Extract the [X, Y] coordinate from the center of the cell holding the provided text.  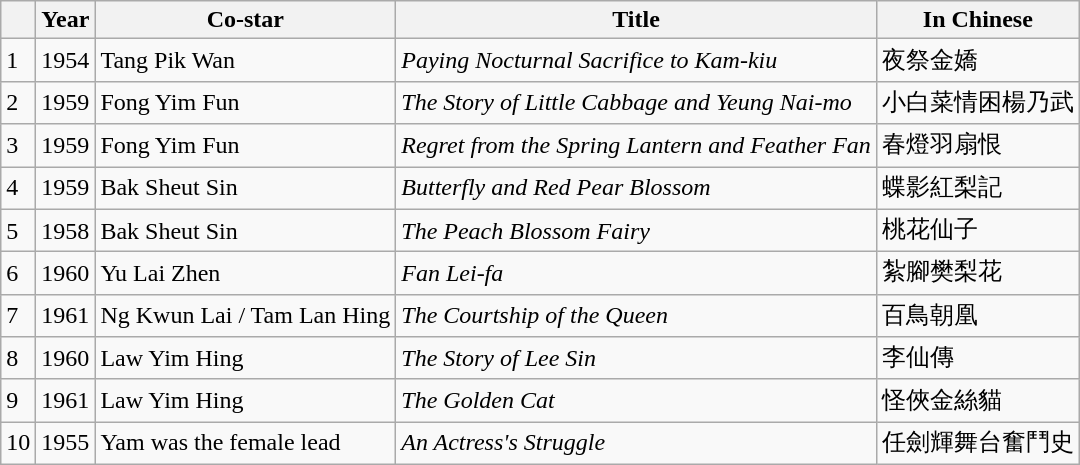
Butterfly and Red Pear Blossom [636, 188]
The Courtship of the Queen [636, 316]
3 [18, 146]
怪俠金絲貓 [978, 400]
The Story of Lee Sin [636, 358]
4 [18, 188]
春燈羽扇恨 [978, 146]
小白菜情困楊乃武 [978, 102]
李仙傳 [978, 358]
8 [18, 358]
Yam was the female lead [246, 444]
5 [18, 230]
Co-star [246, 20]
Paying Nocturnal Sacrifice to Kam-kiu [636, 60]
7 [18, 316]
Title [636, 20]
6 [18, 274]
1955 [66, 444]
The Peach Blossom Fairy [636, 230]
9 [18, 400]
1 [18, 60]
1954 [66, 60]
紮腳樊梨花 [978, 274]
Regret from the Spring Lantern and Feather Fan [636, 146]
10 [18, 444]
百鳥朝凰 [978, 316]
任劍輝舞台奮鬥史 [978, 444]
桃花仙子 [978, 230]
The Golden Cat [636, 400]
Ng Kwun Lai / Tam Lan Hing [246, 316]
Fan Lei-fa [636, 274]
An Actress's Struggle [636, 444]
In Chinese [978, 20]
Yu Lai Zhen [246, 274]
夜祭金嬌 [978, 60]
The Story of Little Cabbage and Yeung Nai-mo [636, 102]
Year [66, 20]
2 [18, 102]
Tang Pik Wan [246, 60]
1958 [66, 230]
蝶影紅梨記 [978, 188]
